Determine the (X, Y) coordinate at the center of the cell enclosing the given text.  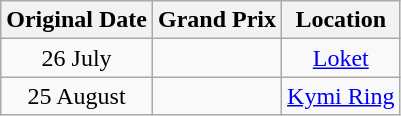
Original Date (77, 20)
Grand Prix (216, 20)
25 August (77, 96)
Location (341, 20)
Loket (341, 58)
Kymi Ring (341, 96)
26 July (77, 58)
